Scan for the cell matching the given text and deliver its [x, y] coordinate at center. 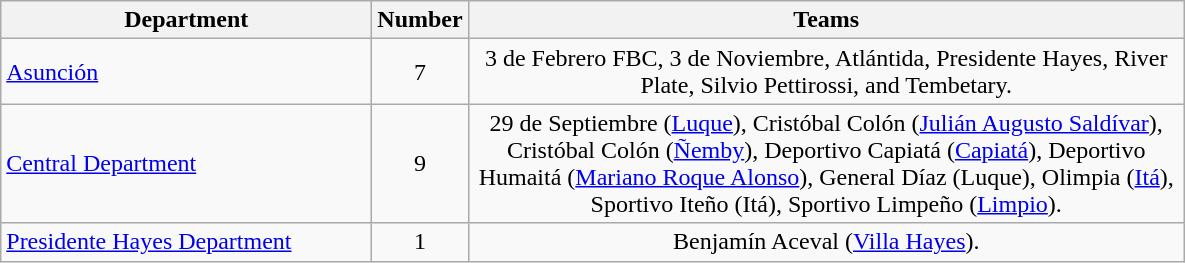
Presidente Hayes Department [186, 242]
Department [186, 20]
Benjamín Aceval (Villa Hayes). [826, 242]
Number [420, 20]
Teams [826, 20]
1 [420, 242]
9 [420, 164]
Asunción [186, 72]
3 de Febrero FBC, 3 de Noviembre, Atlántida, Presidente Hayes, River Plate, Silvio Pettirossi, and Tembetary. [826, 72]
7 [420, 72]
Central Department [186, 164]
